Find where the given text appears and provide that cell's center as (x, y) coordinate. 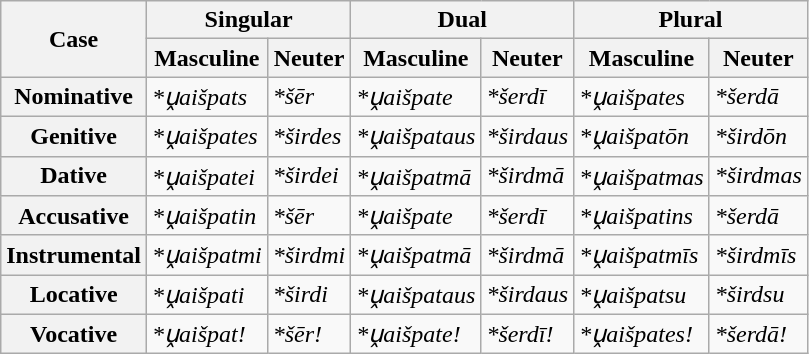
*širdmas (758, 176)
Instrumental (74, 255)
Vocative (74, 334)
Dual (462, 20)
*širdei (309, 176)
*ṷaišpatmīs (642, 255)
*širdes (309, 136)
*ṷaišpatmas (642, 176)
*šerdā! (758, 334)
*ṷaišpatmi (206, 255)
*širdmīs (758, 255)
*ṷaišpatins (642, 216)
*ṷaišpatōn (642, 136)
*ṷaišpatin (206, 216)
Nominative (74, 97)
*ṷaišpatsu (642, 295)
*ṷaišpats (206, 97)
*ṷaišpatei (206, 176)
*širdōn (758, 136)
Singular (248, 20)
Case (74, 39)
Locative (74, 295)
*šerdī! (528, 334)
Plural (691, 20)
*širdmi (309, 255)
*ṷaišpate! (416, 334)
*ṷaišpat! (206, 334)
Genitive (74, 136)
*ṷaišpati (206, 295)
Accusative (74, 216)
*šēr! (309, 334)
Dative (74, 176)
*širdi (309, 295)
*ṷaišpates! (642, 334)
*širdsu (758, 295)
